Extract the (x, y) coordinate from the center of the cell holding the provided text.  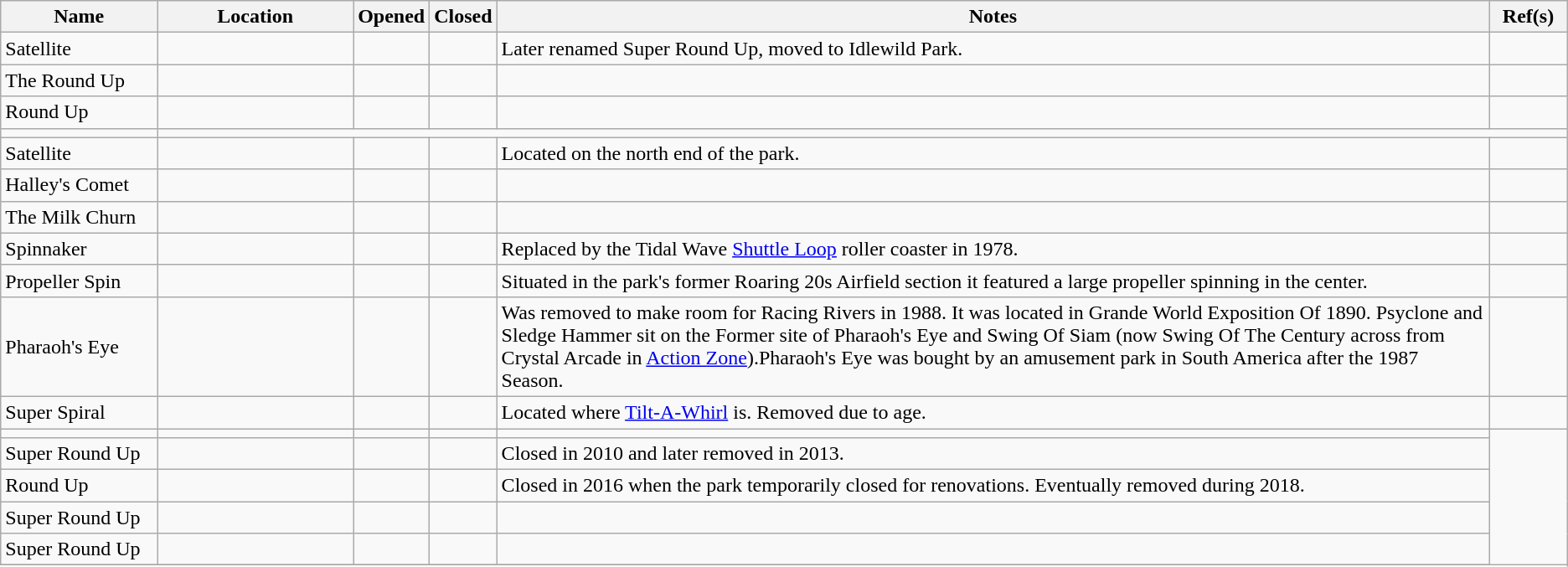
The Round Up (79, 80)
The Milk Churn (79, 217)
Later renamed Super Round Up, moved to Idlewild Park. (993, 49)
Closed in 2016 when the park temporarily closed for renovations. Eventually removed during 2018. (993, 486)
Pharaoh's Eye (79, 347)
Location (255, 17)
Opened (392, 17)
Located on the north end of the park. (993, 153)
Propeller Spin (79, 281)
Super Spiral (79, 412)
Spinnaker (79, 249)
Name (79, 17)
Notes (993, 17)
Closed in 2010 and later removed in 2013. (993, 454)
Located where Tilt-A-Whirl is. Removed due to age. (993, 412)
Replaced by the Tidal Wave Shuttle Loop roller coaster in 1978. (993, 249)
Situated in the park's former Roaring 20s Airfield section it featured a large propeller spinning in the center. (993, 281)
Closed (463, 17)
Ref(s) (1529, 17)
Halley's Comet (79, 185)
